Scan for the cell matching the given text and deliver its (X, Y) coordinate at center. 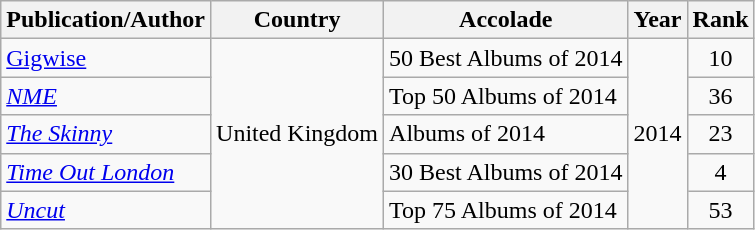
30 Best Albums of 2014 (506, 172)
Accolade (506, 20)
36 (720, 96)
23 (720, 134)
United Kingdom (298, 134)
Top 75 Albums of 2014 (506, 210)
Gigwise (106, 58)
50 Best Albums of 2014 (506, 58)
Country (298, 20)
Top 50 Albums of 2014 (506, 96)
10 (720, 58)
Publication/Author (106, 20)
Year (658, 20)
Time Out London (106, 172)
Uncut (106, 210)
Albums of 2014 (506, 134)
The Skinny (106, 134)
NME (106, 96)
53 (720, 210)
Rank (720, 20)
4 (720, 172)
2014 (658, 134)
